Output the (x, y) coordinate of the center of the cell containing the given text.  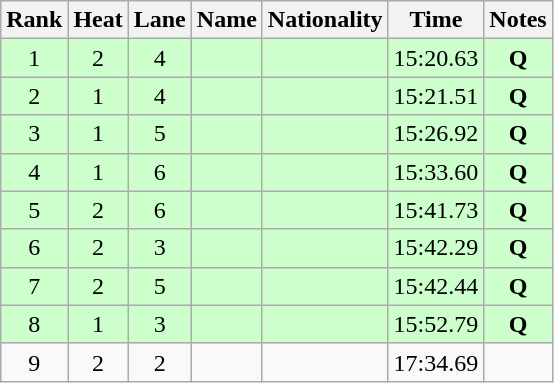
Rank (34, 20)
15:52.79 (436, 324)
15:21.51 (436, 96)
15:42.29 (436, 248)
Heat (98, 20)
Lane (160, 20)
Nationality (325, 20)
7 (34, 286)
9 (34, 362)
8 (34, 324)
15:33.60 (436, 172)
15:41.73 (436, 210)
15:20.63 (436, 58)
15:26.92 (436, 134)
17:34.69 (436, 362)
Time (436, 20)
Notes (518, 20)
15:42.44 (436, 286)
Name (226, 20)
